For the text-containing cell, return its midpoint in [X, Y] coordinate format. 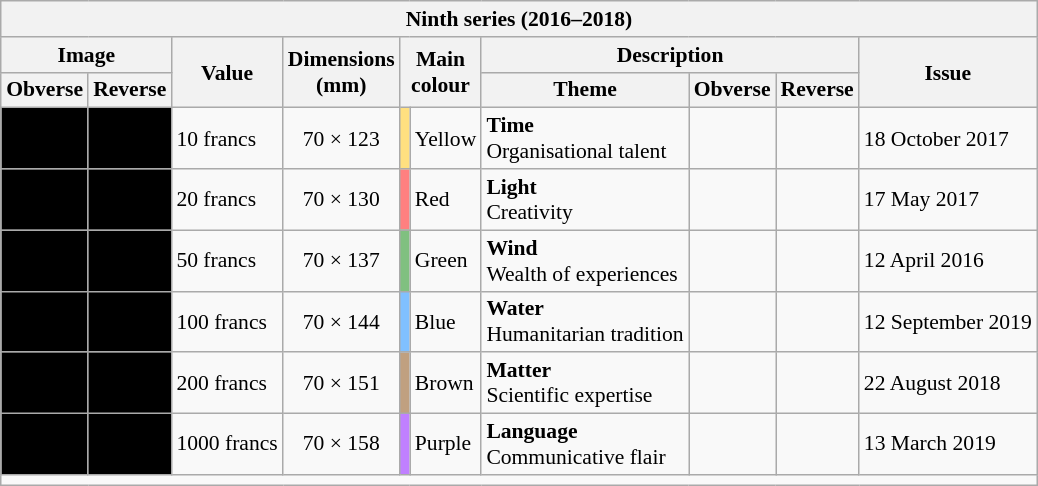
MatterScientific expertise [584, 382]
LightCreativity [584, 200]
Yellow [446, 138]
100 francs [226, 322]
Red [446, 200]
Theme [584, 90]
LanguageCommunicative flair [584, 444]
12 September 2019 [948, 322]
Ninth series (2016–2018) [519, 19]
Green [446, 260]
70 × 123 [342, 138]
Dimensions(mm) [342, 72]
12 April 2016 [948, 260]
70 × 158 [342, 444]
50 francs [226, 260]
20 francs [226, 200]
WaterHumanitarian tradition [584, 322]
200 francs [226, 382]
Value [226, 72]
22 August 2018 [948, 382]
70 × 130 [342, 200]
Description [670, 54]
WindWealth of experiences [584, 260]
10 francs [226, 138]
Image [86, 54]
Blue [446, 322]
70 × 151 [342, 382]
Purple [446, 444]
13 March 2019 [948, 444]
Brown [446, 382]
1000 francs [226, 444]
TimeOrganisational talent [584, 138]
17 May 2017 [948, 200]
70 × 144 [342, 322]
18 October 2017 [948, 138]
70 × 137 [342, 260]
Maincolour [441, 72]
Issue [948, 72]
